Pinpoint the cell where the given text exists, returning its [x, y] midpoint coordinate. 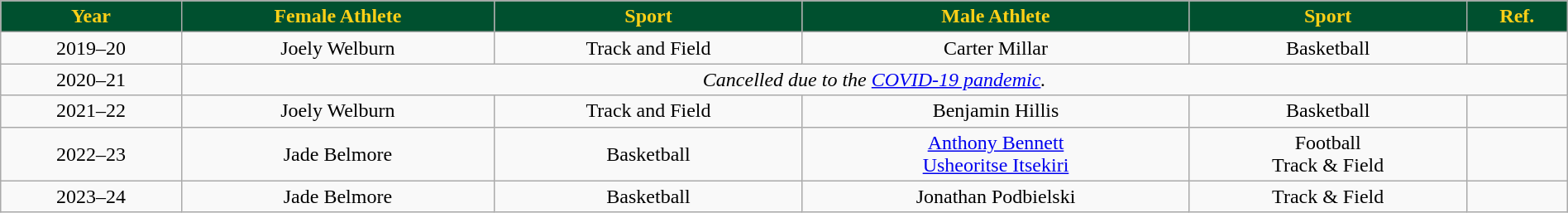
2020–21 [91, 80]
Carter Millar [996, 48]
2023–24 [91, 196]
Cancelled due to the COVID-19 pandemic. [874, 80]
Anthony BennettUsheoritse Itsekiri [996, 154]
Female Athlete [337, 17]
Jonathan Podbielski [996, 196]
2021–22 [91, 111]
Benjamin Hillis [996, 111]
2022–23 [91, 154]
Track & Field [1328, 196]
Ref. [1517, 17]
2019–20 [91, 48]
FootballTrack & Field [1328, 154]
Year [91, 17]
Male Athlete [996, 17]
